Capture the cell that displays the provided text and extract its (X, Y) central coordinate. 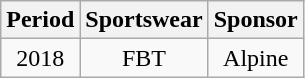
FBT (144, 58)
Period (40, 20)
2018 (40, 58)
Sportswear (144, 20)
Alpine (256, 58)
Sponsor (256, 20)
